Output the [x, y] coordinate of the center of the cell containing the given text.  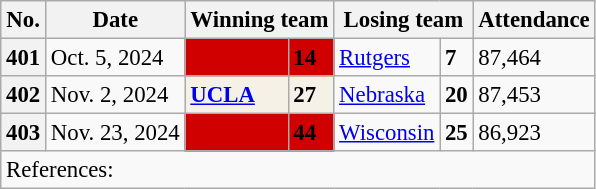
7 [456, 58]
402 [24, 95]
Nebraska [387, 95]
Rutgers [387, 58]
Date [116, 20]
Wisconsin [387, 133]
87,464 [534, 58]
Oct. 5, 2024 [116, 58]
14 [311, 58]
UCLA [236, 95]
401 [24, 58]
25 [456, 133]
Attendance [534, 20]
Nov. 23, 2024 [116, 133]
44 [311, 133]
86,923 [534, 133]
Losing team [404, 20]
Nov. 2, 2024 [116, 95]
87,453 [534, 95]
References: [298, 170]
Winning team [260, 20]
27 [311, 95]
No. [24, 20]
20 [456, 95]
403 [24, 133]
